Output the (X, Y) coordinate of the center of the cell containing the given text.  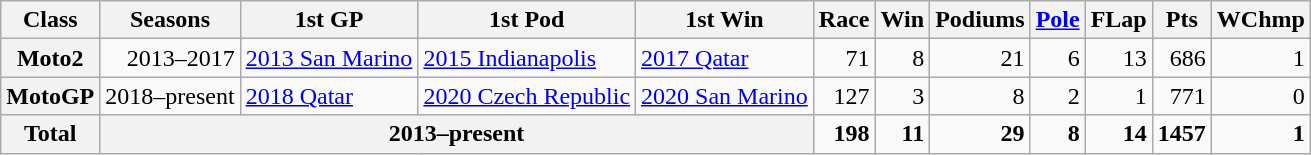
FLap (1118, 20)
2018 Qatar (329, 96)
2018–present (170, 96)
11 (902, 134)
1st Pod (527, 20)
13 (1118, 58)
Podiums (980, 20)
2015 Indianapolis (527, 58)
Race (844, 20)
Class (50, 20)
MotoGP (50, 96)
2013–present (457, 134)
21 (980, 58)
3 (902, 96)
1st Win (725, 20)
127 (844, 96)
2013 San Marino (329, 58)
6 (1058, 58)
2020 Czech Republic (527, 96)
Pole (1058, 20)
0 (1260, 96)
771 (1182, 96)
Total (50, 134)
Pts (1182, 20)
Moto2 (50, 58)
2017 Qatar (725, 58)
29 (980, 134)
2013–2017 (170, 58)
2020 San Marino (725, 96)
WChmp (1260, 20)
Seasons (170, 20)
14 (1118, 134)
198 (844, 134)
1457 (1182, 134)
Win (902, 20)
1st GP (329, 20)
2 (1058, 96)
71 (844, 58)
686 (1182, 58)
